Scan for the cell matching the given text and deliver its (X, Y) coordinate at center. 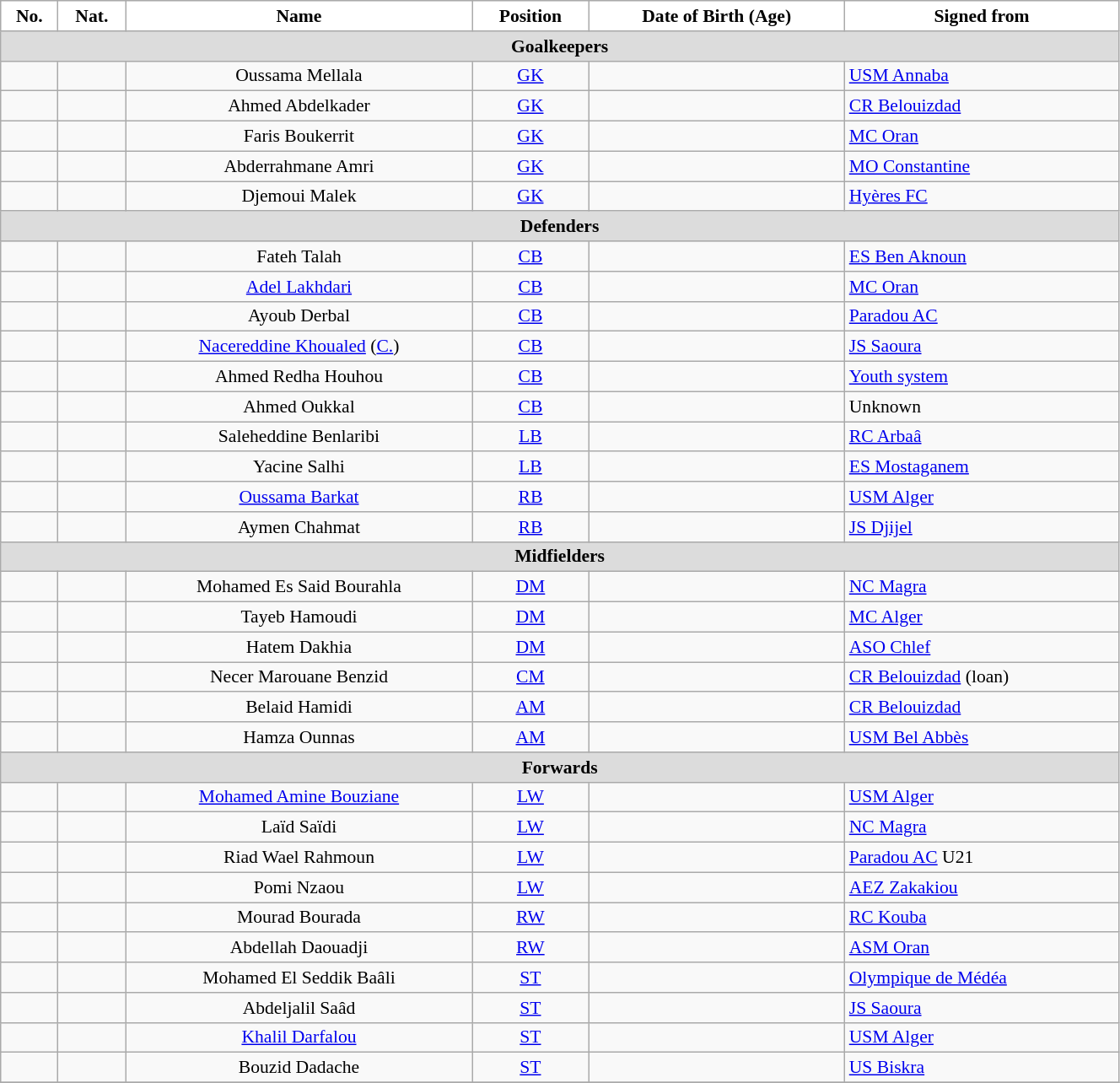
JS Djijel (982, 527)
Yacine Salhi (299, 467)
Nat. (92, 16)
Abdellah Daouadji (299, 948)
Aymen Chahmat (299, 527)
Mohamed Es Said Bourahla (299, 587)
Position (530, 16)
Signed from (982, 16)
Goalkeepers (560, 46)
Pomi Nzaou (299, 887)
RC Arbaâ (982, 437)
Faris Boukerrit (299, 137)
Ahmed Abdelkader (299, 106)
Olympique de Médéa (982, 978)
Defenders (560, 227)
Ahmed Oukkal (299, 407)
CR Belouizdad (loan) (982, 677)
ASO Chlef (982, 647)
Paradou AC U21 (982, 858)
Mohamed El Seddik Baâli (299, 978)
Oussama Mellala (299, 76)
RC Kouba (982, 918)
US Biskra (982, 1068)
Necer Marouane Benzid (299, 677)
USM Annaba (982, 76)
No. (30, 16)
Date of Birth (Age) (717, 16)
Bouzid Dadache (299, 1068)
Oussama Barkat (299, 497)
AEZ Zakakiou (982, 887)
Midfielders (560, 557)
Khalil Darfalou (299, 1037)
ES Ben Aknoun (982, 256)
Forwards (560, 768)
MC Alger (982, 617)
Nacereddine Khoualed (C.) (299, 347)
Adel Lakhdari (299, 287)
Abdeljalil Saâd (299, 1008)
Hamza Ounnas (299, 737)
ASM Oran (982, 948)
Name (299, 16)
Djemoui Malek (299, 197)
Tayeb Hamoudi (299, 617)
Youth system (982, 377)
Belaid Hamidi (299, 708)
Laïd Saïdi (299, 827)
Saleheddine Benlaribi (299, 437)
ES Mostaganem (982, 467)
MO Constantine (982, 166)
Hatem Dakhia (299, 647)
Fateh Talah (299, 256)
Riad Wael Rahmoun (299, 858)
Abderrahmane Amri (299, 166)
Hyères FC (982, 197)
Paradou AC (982, 316)
Unknown (982, 407)
Ahmed Redha Houhou (299, 377)
Ayoub Derbal (299, 316)
Mourad Bourada (299, 918)
USM Bel Abbès (982, 737)
CM (530, 677)
Mohamed Amine Bouziane (299, 797)
